For the text-containing cell, return its midpoint in (x, y) coordinate format. 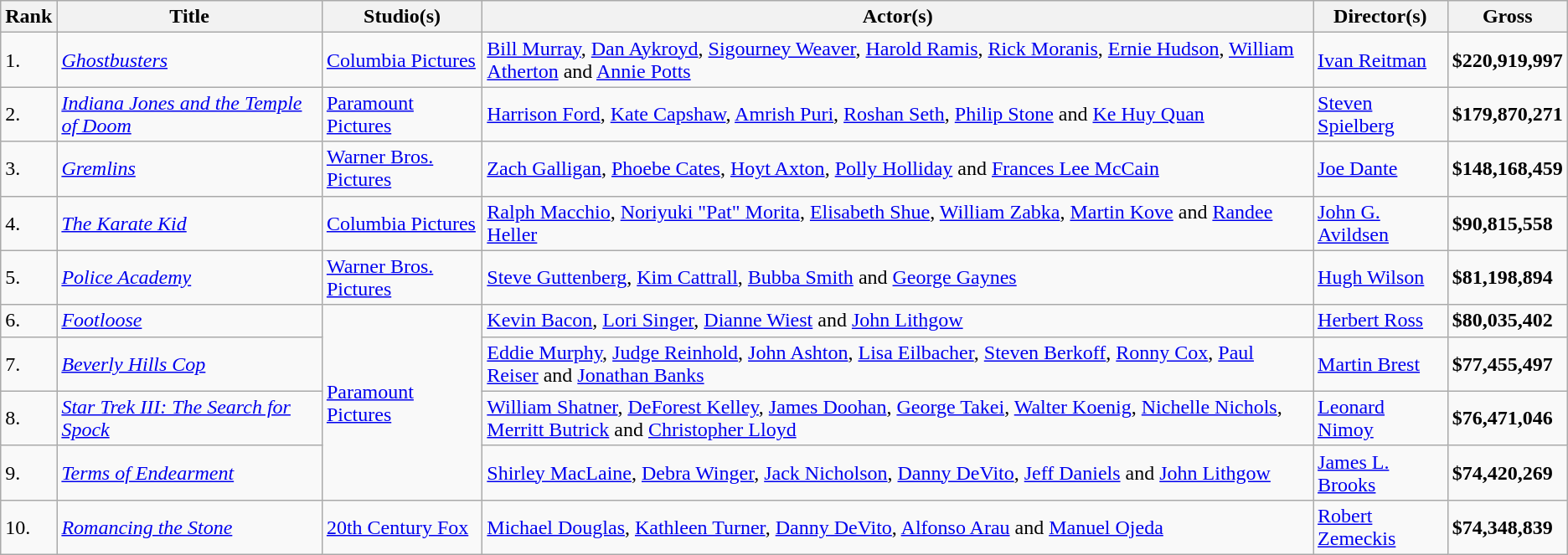
$220,919,997 (1508, 60)
Harrison Ford, Kate Capshaw, Amrish Puri, Roshan Seth, Philip Stone and Ke Huy Quan (898, 114)
3. (28, 169)
Studio(s) (402, 17)
Rank (28, 17)
Star Trek III: The Search for Spock (189, 419)
Herbert Ross (1380, 321)
5. (28, 278)
Actor(s) (898, 17)
$80,035,402 (1508, 321)
James L. Brooks (1380, 472)
William Shatner, DeForest Kelley, James Doohan, George Takei, Walter Koenig, Nichelle Nichols, Merritt Butrick and Christopher Lloyd (898, 419)
2. (28, 114)
20th Century Fox (402, 527)
Joe Dante (1380, 169)
Martin Brest (1380, 363)
Indiana Jones and the Temple of Doom (189, 114)
Romancing the Stone (189, 527)
Gremlins (189, 169)
Michael Douglas, Kathleen Turner, Danny DeVito, Alfonso Arau and Manuel Ojeda (898, 527)
Leonard Nimoy (1380, 419)
6. (28, 321)
Steve Guttenberg, Kim Cattrall, Bubba Smith and George Gaynes (898, 278)
Eddie Murphy, Judge Reinhold, John Ashton, Lisa Eilbacher, Steven Berkoff, Ronny Cox, Paul Reiser and Jonathan Banks (898, 363)
The Karate Kid (189, 223)
John G. Avildsen (1380, 223)
$90,815,558 (1508, 223)
Shirley MacLaine, Debra Winger, Jack Nicholson, Danny DeVito, Jeff Daniels and John Lithgow (898, 472)
Gross (1508, 17)
Kevin Bacon, Lori Singer, Dianne Wiest and John Lithgow (898, 321)
Police Academy (189, 278)
Robert Zemeckis (1380, 527)
Zach Galligan, Phoebe Cates, Hoyt Axton, Polly Holliday and Frances Lee McCain (898, 169)
Bill Murray, Dan Aykroyd, Sigourney Weaver, Harold Ramis, Rick Moranis, Ernie Hudson, William Atherton and Annie Potts (898, 60)
$74,348,839 (1508, 527)
$148,168,459 (1508, 169)
1. (28, 60)
Ghostbusters (189, 60)
Hugh Wilson (1380, 278)
Footloose (189, 321)
4. (28, 223)
$74,420,269 (1508, 472)
8. (28, 419)
Beverly Hills Cop (189, 363)
$81,198,894 (1508, 278)
Terms of Endearment (189, 472)
7. (28, 363)
Steven Spielberg (1380, 114)
9. (28, 472)
Title (189, 17)
$179,870,271 (1508, 114)
Ivan Reitman (1380, 60)
$77,455,497 (1508, 363)
Director(s) (1380, 17)
10. (28, 527)
Ralph Macchio, Noriyuki "Pat" Morita, Elisabeth Shue, William Zabka, Martin Kove and Randee Heller (898, 223)
$76,471,046 (1508, 419)
